Return the [x, y] coordinate for the center point of the cell that contains the specified text.  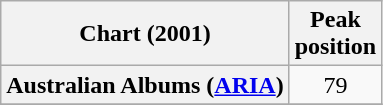
Australian Albums (ARIA) [145, 85]
79 [335, 85]
Chart (2001) [145, 34]
Peakposition [335, 34]
